Locate the cell with the specified text and output its [x, y] center coordinate. 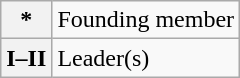
Leader(s) [146, 58]
I–II [26, 58]
* [26, 20]
Founding member [146, 20]
